Return [x, y] of the center of cell containing provided text 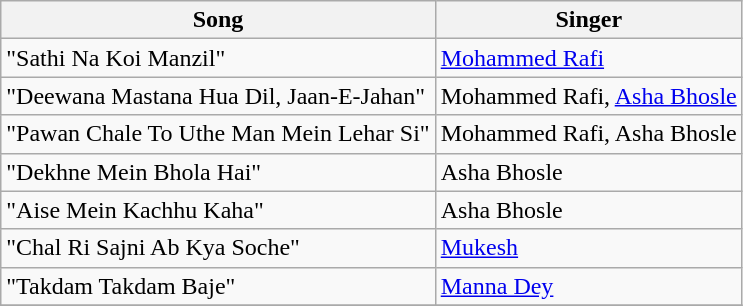
Singer [588, 20]
"Pawan Chale To Uthe Man Mein Lehar Si" [218, 134]
"Takdam Takdam Baje" [218, 286]
Song [218, 20]
Manna Dey [588, 286]
Mukesh [588, 248]
"Deewana Mastana Hua Dil, Jaan-E-Jahan" [218, 96]
"Chal Ri Sajni Ab Kya Soche" [218, 248]
Mohammed Rafi [588, 58]
"Sathi Na Koi Manzil" [218, 58]
"Dekhne Mein Bhola Hai" [218, 172]
"Aise Mein Kachhu Kaha" [218, 210]
